Identify which cell holds the provided text, then report its (x, y) central coordinate. 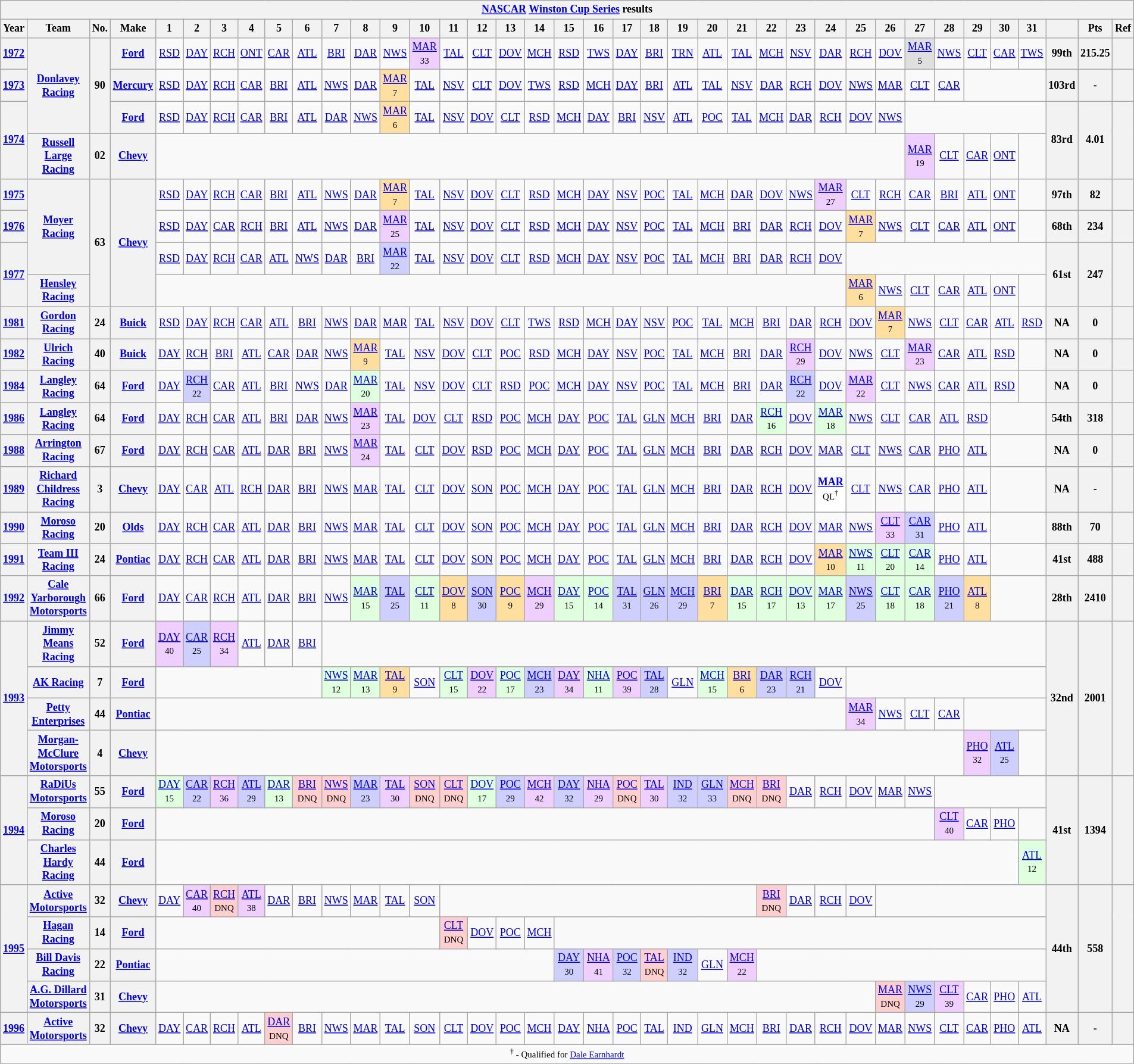
ATL25 (1004, 753)
BRI6 (742, 682)
99th (1062, 54)
DOV17 (482, 792)
30 (1004, 29)
MAR15 (365, 598)
CAR18 (920, 598)
NWS25 (861, 598)
MAR10 (830, 560)
ATL29 (251, 792)
CAR40 (197, 901)
DOV13 (801, 598)
TAL28 (654, 682)
MAR18 (830, 419)
MCH23 (539, 682)
MARQL† (830, 489)
1989 (14, 489)
1990 (14, 528)
DAR23 (771, 682)
1994 (14, 831)
Gordon Racing (58, 323)
67 (100, 451)
MAR17 (830, 598)
63 (100, 243)
1975 (14, 195)
Ref (1123, 29)
† - Qualified for Dale Earnhardt (567, 1054)
6 (307, 29)
TAL9 (395, 682)
MAR24 (365, 451)
Moyer Racing (58, 226)
23 (801, 29)
Team (58, 29)
13 (510, 29)
Russell Large Racing (58, 156)
2001 (1095, 698)
Hagan Racing (58, 933)
POC32 (627, 965)
Mercury (133, 86)
16 (599, 29)
318 (1095, 419)
2 (197, 29)
25 (861, 29)
PHO21 (949, 598)
IND (683, 1029)
TAL31 (627, 598)
NWS29 (920, 997)
Ulrich Racing (58, 355)
28 (949, 29)
MARDNQ (891, 997)
MAR13 (365, 682)
52 (100, 644)
02 (100, 156)
ATL38 (251, 901)
DAY30 (569, 965)
DARDNQ (279, 1029)
Team III Racing (58, 560)
AK Racing (58, 682)
Cale Yarborough Motorsports (58, 598)
29 (977, 29)
247 (1095, 275)
88th (1062, 528)
8 (365, 29)
PHO32 (977, 753)
MAR9 (365, 355)
DAR13 (279, 792)
1972 (14, 54)
1976 (14, 227)
40 (100, 355)
CLT18 (891, 598)
GLN33 (713, 792)
Morgan-McClure Motorsports (58, 753)
1986 (14, 419)
DAR15 (742, 598)
68th (1062, 227)
TRN (683, 54)
DOV8 (454, 598)
Year (14, 29)
ATL8 (977, 598)
RCH36 (224, 792)
DAY40 (170, 644)
1977 (14, 275)
Bill Davis Racing (58, 965)
15 (569, 29)
CAR31 (920, 528)
17 (627, 29)
DAY32 (569, 792)
RCH34 (224, 644)
28th (1062, 598)
1996 (14, 1029)
NWS12 (336, 682)
Olds (133, 528)
61st (1062, 275)
MAR34 (861, 714)
CLT40 (949, 823)
82 (1095, 195)
103rd (1062, 86)
NHA (599, 1029)
SONDNQ (424, 792)
26 (891, 29)
97th (1062, 195)
4.01 (1095, 140)
NWS11 (861, 560)
11 (454, 29)
DAY34 (569, 682)
19 (683, 29)
CLT33 (891, 528)
1973 (14, 86)
Arrington Racing (58, 451)
1974 (14, 140)
1991 (14, 560)
66 (100, 598)
ATL12 (1032, 862)
NHA41 (599, 965)
MAR20 (365, 386)
MAR33 (424, 54)
10 (424, 29)
234 (1095, 227)
1394 (1095, 831)
558 (1095, 949)
Hensley Racing (58, 291)
RaDiUs Motorsports (58, 792)
54th (1062, 419)
POC9 (510, 598)
Richard Childress Racing (58, 489)
No. (100, 29)
RCH17 (771, 598)
83rd (1062, 140)
CLT11 (424, 598)
BRI7 (713, 598)
RCH29 (801, 355)
90 (100, 86)
RCH16 (771, 419)
1 (170, 29)
2410 (1095, 598)
TALDNQ (654, 965)
MCH15 (713, 682)
MCH42 (539, 792)
RCHDNQ (224, 901)
CAR25 (197, 644)
Pts (1095, 29)
488 (1095, 560)
Make (133, 29)
MAR19 (920, 156)
12 (482, 29)
MAR27 (830, 195)
Jimmy Means Racing (58, 644)
MAR5 (920, 54)
1981 (14, 323)
27 (920, 29)
55 (100, 792)
RCH21 (801, 682)
SON30 (482, 598)
DOV22 (482, 682)
NASCAR Winston Cup Series results (567, 10)
CAR14 (920, 560)
NWSDNQ (336, 792)
NHA29 (599, 792)
POC14 (599, 598)
CLT39 (949, 997)
Charles Hardy Racing (58, 862)
POC17 (510, 682)
Petty Enterprises (58, 714)
Donlavey Racing (58, 86)
1992 (14, 598)
5 (279, 29)
18 (654, 29)
MCHDNQ (742, 792)
1988 (14, 451)
215.25 (1095, 54)
A.G. Dillard Motorsports (58, 997)
MAR25 (395, 227)
1984 (14, 386)
9 (395, 29)
POC29 (510, 792)
1993 (14, 698)
21 (742, 29)
NHA11 (599, 682)
TAL25 (395, 598)
44th (1062, 949)
CLT15 (454, 682)
POCDNQ (627, 792)
CAR22 (197, 792)
CLT20 (891, 560)
32nd (1062, 698)
1995 (14, 949)
MCH22 (742, 965)
POC39 (627, 682)
GLN26 (654, 598)
1982 (14, 355)
70 (1095, 528)
